Determine the [x, y] coordinate at the center of the cell enclosing the given text.  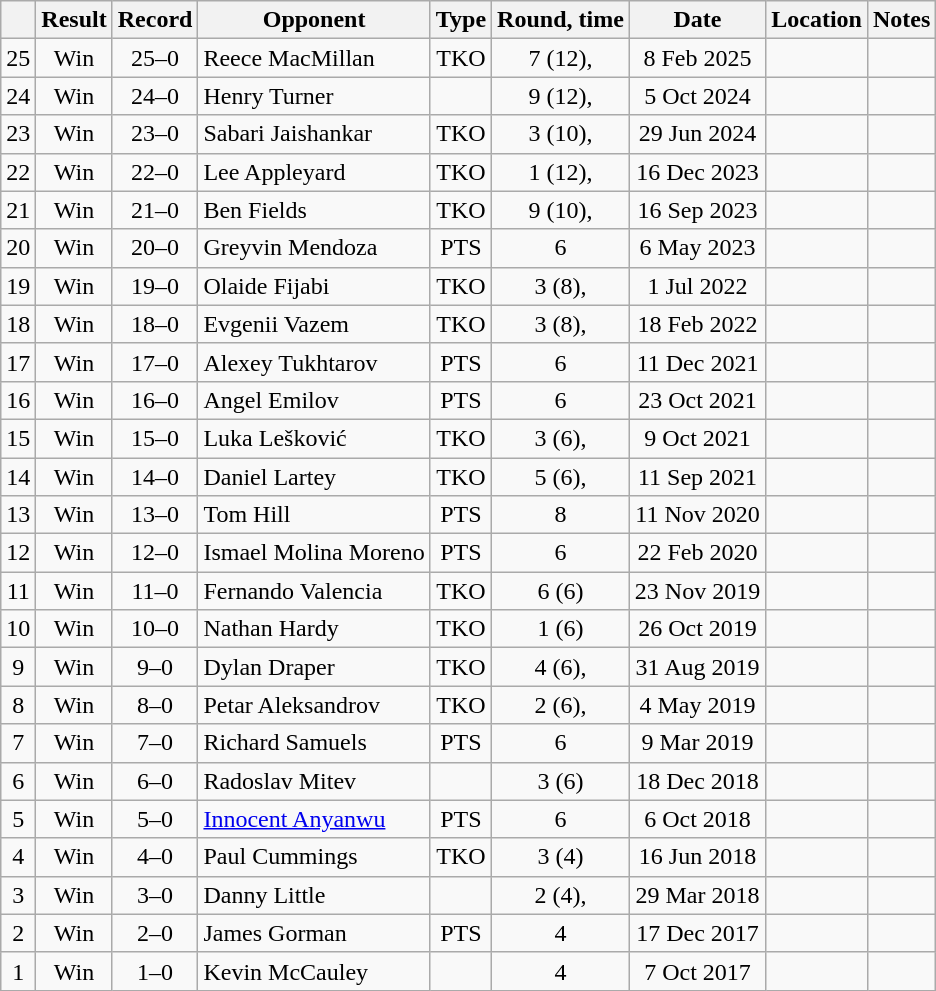
Danny Little [314, 895]
2–0 [155, 933]
6 Oct 2018 [697, 819]
10 [18, 629]
9–0 [155, 667]
9 (10), [561, 210]
24 [18, 96]
Type [460, 20]
1 Jul 2022 [697, 286]
Round, time [561, 20]
2 (4), [561, 895]
4 May 2019 [697, 705]
15 [18, 438]
26 Oct 2019 [697, 629]
Opponent [314, 20]
23 [18, 134]
1 (12), [561, 172]
14–0 [155, 477]
7 [18, 743]
19 [18, 286]
11 Dec 2021 [697, 362]
5 Oct 2024 [697, 96]
1 (6) [561, 629]
7 (12), [561, 58]
18 Feb 2022 [697, 324]
Angel Emilov [314, 400]
25–0 [155, 58]
7 Oct 2017 [697, 971]
Date [697, 20]
1–0 [155, 971]
Evgenii Vazem [314, 324]
3–0 [155, 895]
16–0 [155, 400]
13 [18, 515]
Paul Cummings [314, 857]
11 Nov 2020 [697, 515]
31 Aug 2019 [697, 667]
6–0 [155, 781]
Ismael Molina Moreno [314, 553]
23 Oct 2021 [697, 400]
2 (6), [561, 705]
Daniel Lartey [314, 477]
7–0 [155, 743]
17 Dec 2017 [697, 933]
12 [18, 553]
Petar Aleksandrov [314, 705]
Greyvin Mendoza [314, 248]
Alexey Tukhtarov [314, 362]
21 [18, 210]
Innocent Anyanwu [314, 819]
20–0 [155, 248]
22–0 [155, 172]
Nathan Hardy [314, 629]
James Gorman [314, 933]
17 [18, 362]
Result [74, 20]
25 [18, 58]
10–0 [155, 629]
22 [18, 172]
Dylan Draper [314, 667]
8 Feb 2025 [697, 58]
15–0 [155, 438]
Henry Turner [314, 96]
6 (6) [561, 591]
1 [18, 971]
18 Dec 2018 [697, 781]
11 [18, 591]
16 Dec 2023 [697, 172]
Fernando Valencia [314, 591]
Kevin McCauley [314, 971]
3 (4) [561, 857]
24–0 [155, 96]
21–0 [155, 210]
4–0 [155, 857]
4 (6), [561, 667]
29 Mar 2018 [697, 895]
9 [18, 667]
5 [18, 819]
8–0 [155, 705]
Luka Lešković [314, 438]
9 Mar 2019 [697, 743]
9 Oct 2021 [697, 438]
17–0 [155, 362]
Olaide Fijabi [314, 286]
22 Feb 2020 [697, 553]
9 (12), [561, 96]
Notes [901, 20]
Radoslav Mitev [314, 781]
Tom Hill [314, 515]
Ben Fields [314, 210]
19–0 [155, 286]
Richard Samuels [314, 743]
16 [18, 400]
Sabari Jaishankar [314, 134]
5 (6), [561, 477]
29 Jun 2024 [697, 134]
Lee Appleyard [314, 172]
Location [817, 20]
18 [18, 324]
11–0 [155, 591]
16 Sep 2023 [697, 210]
Record [155, 20]
Reece MacMillan [314, 58]
14 [18, 477]
16 Jun 2018 [697, 857]
3 (6) [561, 781]
3 (10), [561, 134]
11 Sep 2021 [697, 477]
18–0 [155, 324]
13–0 [155, 515]
3 [18, 895]
6 May 2023 [697, 248]
23–0 [155, 134]
2 [18, 933]
12–0 [155, 553]
3 (6), [561, 438]
20 [18, 248]
23 Nov 2019 [697, 591]
5–0 [155, 819]
